Locate the cell with the specified text and output its (X, Y) center coordinate. 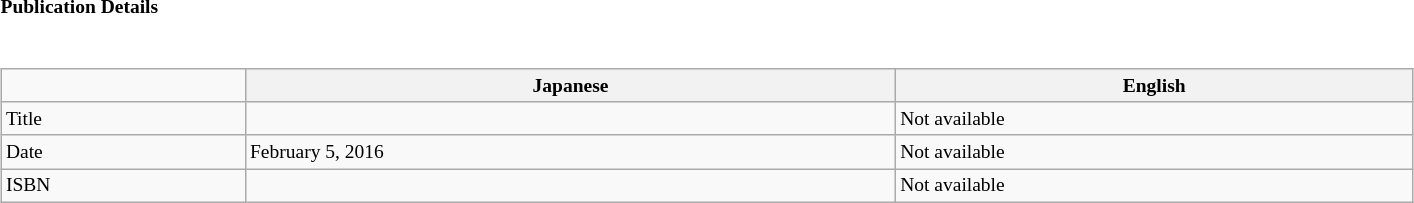
Japanese (570, 86)
Title (123, 118)
English (1154, 86)
ISBN (123, 186)
Date (123, 152)
February 5, 2016 (570, 152)
